Search for the cell housing the specified text and yield its [x, y] center coordinate. 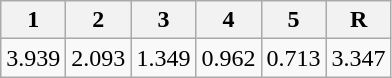
R [358, 20]
1 [34, 20]
1.349 [164, 58]
3.939 [34, 58]
0.713 [294, 58]
3.347 [358, 58]
5 [294, 20]
2.093 [98, 58]
3 [164, 20]
4 [228, 20]
2 [98, 20]
0.962 [228, 58]
